Return [X, Y] of the center of cell containing provided text 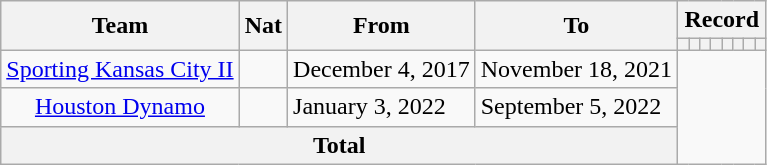
December 4, 2017 [382, 69]
Houston Dynamo [120, 107]
September 5, 2022 [576, 107]
November 18, 2021 [576, 69]
Nat [263, 26]
From [382, 26]
To [576, 26]
Sporting Kansas City II [120, 69]
Total [340, 145]
Team [120, 26]
January 3, 2022 [382, 107]
Record [722, 20]
